Return the [X, Y] coordinate for the center point of the cell that contains the specified text.  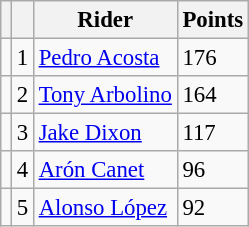
1 [22, 58]
96 [212, 170]
Points [212, 20]
Alonso López [105, 208]
Jake Dixon [105, 133]
Rider [105, 20]
5 [22, 208]
92 [212, 208]
164 [212, 95]
Tony Arbolino [105, 95]
4 [22, 170]
176 [212, 58]
3 [22, 133]
117 [212, 133]
2 [22, 95]
Pedro Acosta [105, 58]
Arón Canet [105, 170]
